Pinpoint the cell where the given text exists, returning its [X, Y] midpoint coordinate. 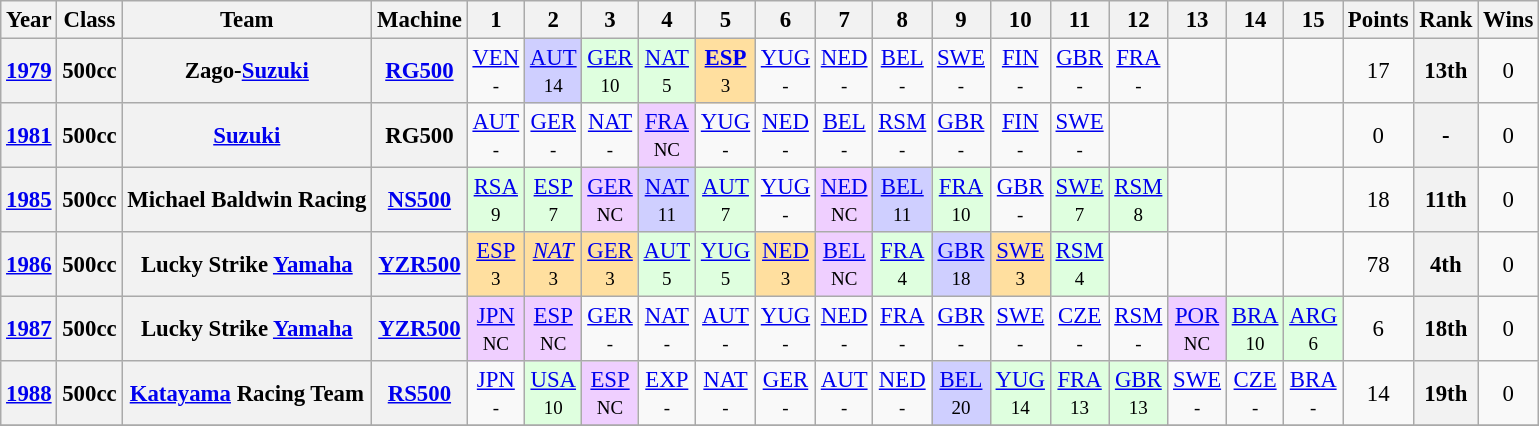
13th [1446, 72]
8 [902, 20]
1981 [29, 136]
Year [29, 20]
FRANC [666, 136]
14 [1254, 20]
BELNC [844, 264]
BRA10 [1254, 330]
1985 [29, 200]
NAT11 [666, 200]
GER3 [610, 264]
Zago-Suzuki [247, 72]
17 [1378, 72]
2 [554, 20]
VEN- [496, 72]
13 [1198, 20]
18th [1446, 330]
Michael Baldwin Racing [247, 200]
NED3 [785, 264]
15 [1314, 20]
FRA10 [962, 200]
RSA9 [496, 200]
AUT14 [554, 72]
1986 [29, 264]
AUT5 [666, 264]
GER10 [610, 72]
GBR18 [962, 264]
Class [90, 20]
NEDNC [844, 200]
ESP7 [554, 200]
NS500 [420, 200]
RSM4 [1080, 264]
1979 [29, 72]
9 [962, 20]
NAT3 [554, 264]
SWE3 [1020, 264]
SWE7 [1080, 200]
NAT5 [666, 72]
ARG6 [1314, 330]
10 [1020, 20]
1987 [29, 330]
5 [726, 20]
7 [844, 20]
Machine [420, 20]
11th [1446, 200]
ESPNC [554, 330]
Suzuki [247, 136]
18 [1378, 200]
78 [1378, 264]
- [1446, 136]
FRA4 [902, 264]
GERNC [610, 200]
4 [666, 20]
Points [1378, 20]
RSM8 [1138, 200]
Team [247, 20]
YUG5 [726, 264]
AUT7 [726, 200]
11 [1080, 20]
12 [1138, 20]
1 [496, 20]
BEL11 [902, 200]
Wins [1508, 20]
JPNNC [496, 330]
CZE- [1080, 330]
PORNC [1198, 330]
Rank [1446, 20]
4th [1446, 264]
3 [610, 20]
